Locate the cell with the specified text and output its [X, Y] center coordinate. 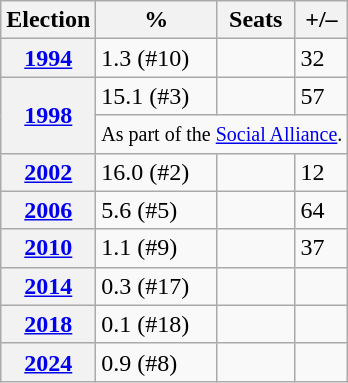
2018 [48, 324]
As part of the Social Alliance. [222, 134]
57 [322, 96]
0.9 (#8) [156, 362]
0.3 (#17) [156, 286]
16.0 (#2) [156, 172]
32 [322, 58]
% [156, 20]
1.1 (#9) [156, 248]
15.1 (#3) [156, 96]
2014 [48, 286]
2010 [48, 248]
64 [322, 210]
2002 [48, 172]
Seats [255, 20]
37 [322, 248]
12 [322, 172]
2006 [48, 210]
5.6 (#5) [156, 210]
1998 [48, 115]
+/– [322, 20]
0.1 (#18) [156, 324]
Election [48, 20]
1994 [48, 58]
2024 [48, 362]
1.3 (#10) [156, 58]
